Scan for the cell matching the given text and deliver its [x, y] coordinate at center. 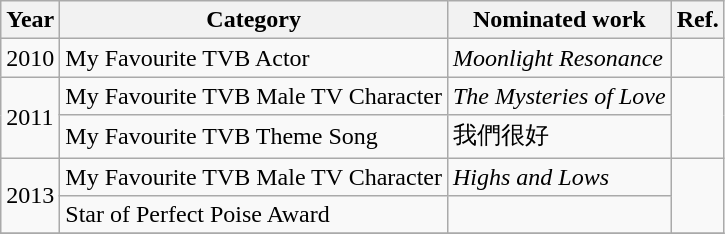
My Favourite TVB Theme Song [254, 136]
2011 [30, 118]
Moonlight Resonance [559, 58]
Nominated work [559, 20]
我們很好 [559, 136]
2013 [30, 196]
My Favourite TVB Actor [254, 58]
2010 [30, 58]
The Mysteries of Love [559, 96]
Ref. [698, 20]
Highs and Lows [559, 177]
Year [30, 20]
Category [254, 20]
Star of Perfect Poise Award [254, 215]
